Find where the given text appears and provide that cell's center as (x, y) coordinate. 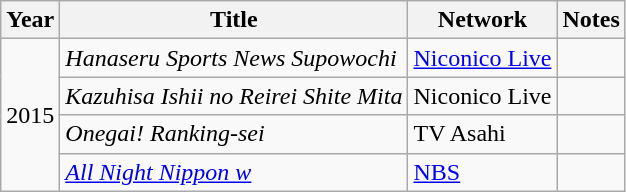
2015 (30, 115)
Network (482, 20)
Year (30, 20)
Kazuhisa Ishii no Reirei Shite Mita (234, 96)
All Night Nippon w (234, 172)
Notes (591, 20)
Onegai! Ranking-sei (234, 134)
Title (234, 20)
TV Asahi (482, 134)
Hanaseru Sports News Supowochi (234, 58)
NBS (482, 172)
